From the cell containing the given text, extract its center point as (X, Y) coordinate. 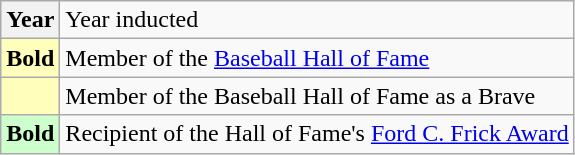
Member of the Baseball Hall of Fame as a Brave (317, 96)
Recipient of the Hall of Fame's Ford C. Frick Award (317, 134)
Member of the Baseball Hall of Fame (317, 58)
Year inducted (317, 20)
Year (30, 20)
